From the cell containing the given text, extract its center point as (x, y) coordinate. 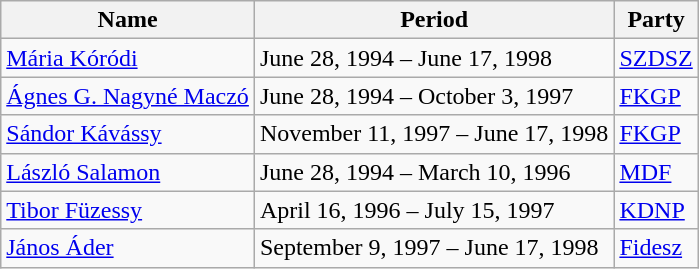
June 28, 1994 – October 3, 1997 (434, 96)
Party (656, 20)
April 16, 1996 – July 15, 1997 (434, 210)
Ágnes G. Nagyné Maczó (128, 96)
Name (128, 20)
KDNP (656, 210)
Mária Kóródi (128, 58)
Tibor Füzessy (128, 210)
SZDSZ (656, 58)
June 28, 1994 – June 17, 1998 (434, 58)
Sándor Kávássy (128, 134)
Fidesz (656, 248)
MDF (656, 172)
November 11, 1997 – June 17, 1998 (434, 134)
June 28, 1994 – March 10, 1996 (434, 172)
September 9, 1997 – June 17, 1998 (434, 248)
László Salamon (128, 172)
Period (434, 20)
János Áder (128, 248)
